From the cell containing the given text, extract its center point as [X, Y] coordinate. 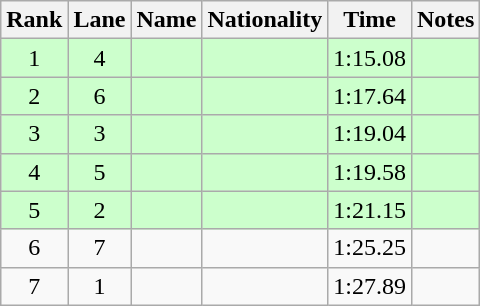
Time [370, 20]
Lane [100, 20]
1:27.89 [370, 286]
1:25.25 [370, 248]
1:17.64 [370, 96]
1:15.08 [370, 58]
1:19.58 [370, 172]
1:21.15 [370, 210]
Rank [34, 20]
Name [166, 20]
Nationality [265, 20]
Notes [445, 20]
1:19.04 [370, 134]
